Output the [x, y] coordinate of the center of the cell containing the given text.  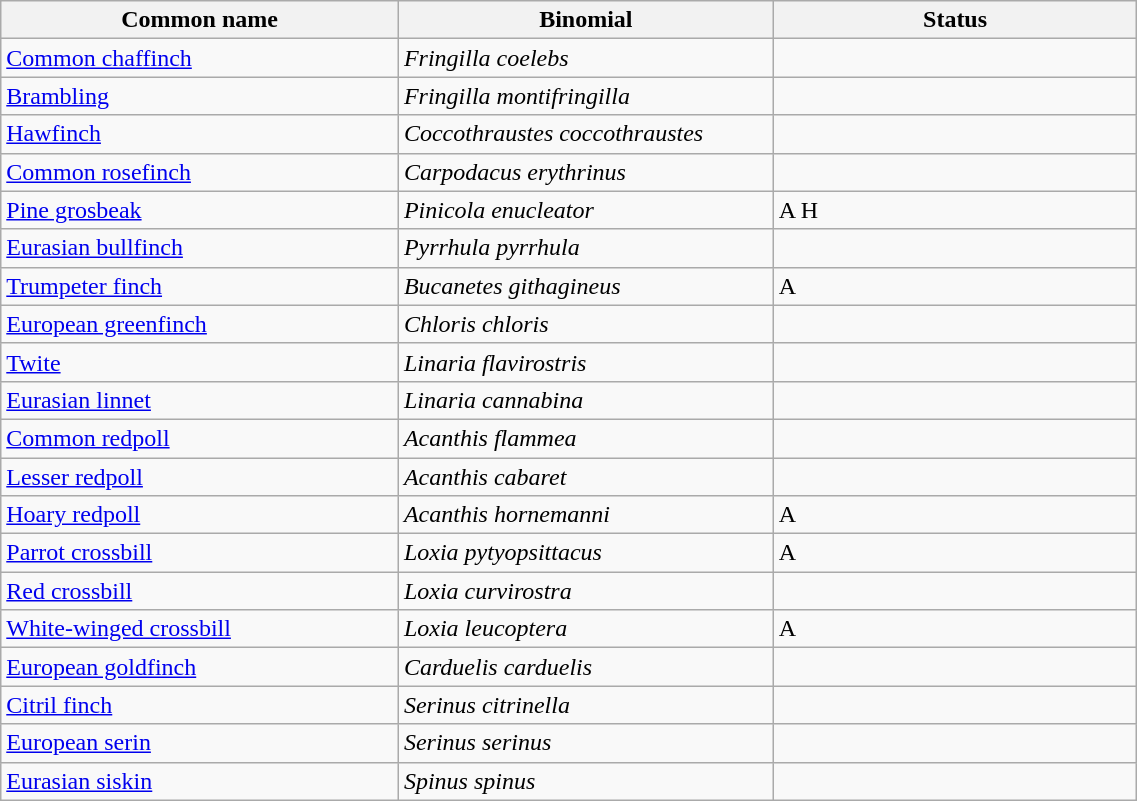
Common rosefinch [200, 172]
Status [955, 20]
Chloris chloris [586, 324]
Twite [200, 362]
Fringilla montifringilla [586, 96]
Carduelis carduelis [586, 667]
Lesser redpoll [200, 477]
Pine grosbeak [200, 210]
Coccothraustes coccothraustes [586, 134]
Trumpeter finch [200, 286]
Linaria cannabina [586, 400]
European serin [200, 743]
Bucanetes githagineus [586, 286]
Red crossbill [200, 591]
Pyrrhula pyrrhula [586, 248]
Fringilla coelebs [586, 58]
Eurasian bullfinch [200, 248]
Common name [200, 20]
Spinus spinus [586, 781]
Hawfinch [200, 134]
Carpodacus erythrinus [586, 172]
Loxia curvirostra [586, 591]
White-winged crossbill [200, 629]
Loxia leucoptera [586, 629]
Binomial [586, 20]
European goldfinch [200, 667]
Acanthis cabaret [586, 477]
Acanthis flammea [586, 438]
Parrot crossbill [200, 553]
Serinus serinus [586, 743]
A H [955, 210]
Brambling [200, 96]
Acanthis hornemanni [586, 515]
Linaria flavirostris [586, 362]
European greenfinch [200, 324]
Common redpoll [200, 438]
Serinus citrinella [586, 705]
Eurasian siskin [200, 781]
Pinicola enucleator [586, 210]
Loxia pytyopsittacus [586, 553]
Eurasian linnet [200, 400]
Common chaffinch [200, 58]
Hoary redpoll [200, 515]
Citril finch [200, 705]
